Return (X, Y) of the center of cell containing provided text 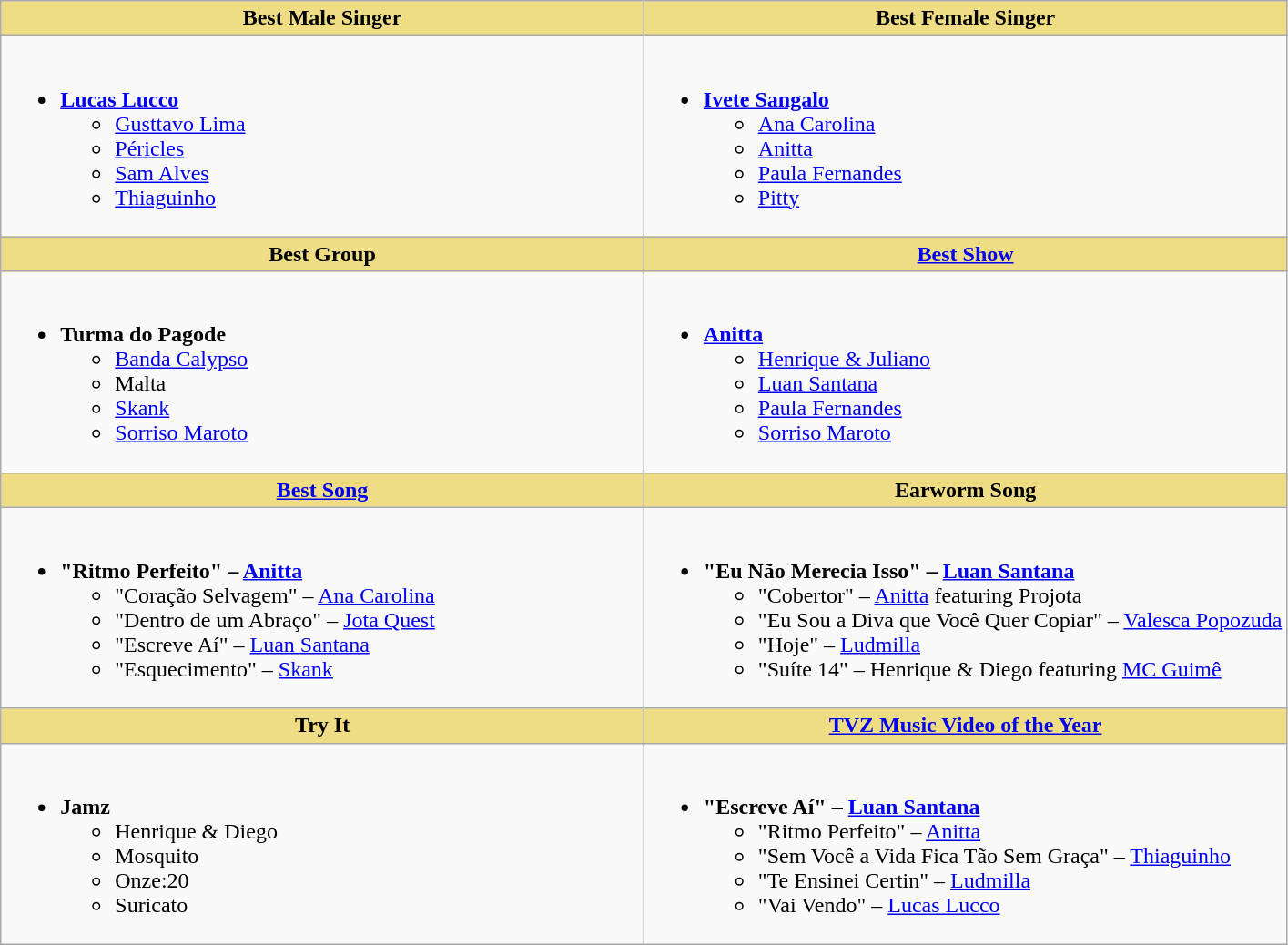
Try It (322, 726)
Best Male Singer (322, 18)
Best Song (322, 490)
TVZ Music Video of the Year (965, 726)
Lucas LuccoGusttavo LimaPériclesSam AlvesThiaguinho (322, 137)
AnittaHenrique & JulianoLuan SantanaPaula FernandesSorriso Maroto (965, 371)
Best Female Singer (965, 18)
Turma do PagodeBanda CalypsoMaltaSkankSorriso Maroto (322, 371)
Ivete SangaloAna CarolinaAnittaPaula FernandesPitty (965, 137)
Best Group (322, 254)
JamzHenrique & DiegoMosquitoOnze:20Suricato (322, 843)
Earworm Song (965, 490)
Best Show (965, 254)
"Ritmo Perfeito" – Anitta"Coração Selvagem" – Ana Carolina"Dentro de um Abraço" – Jota Quest"Escreve Aí" – Luan Santana"Esquecimento" – Skank (322, 608)
